Detect which cell encompasses the target text, then output its (x, y) center coordinate. 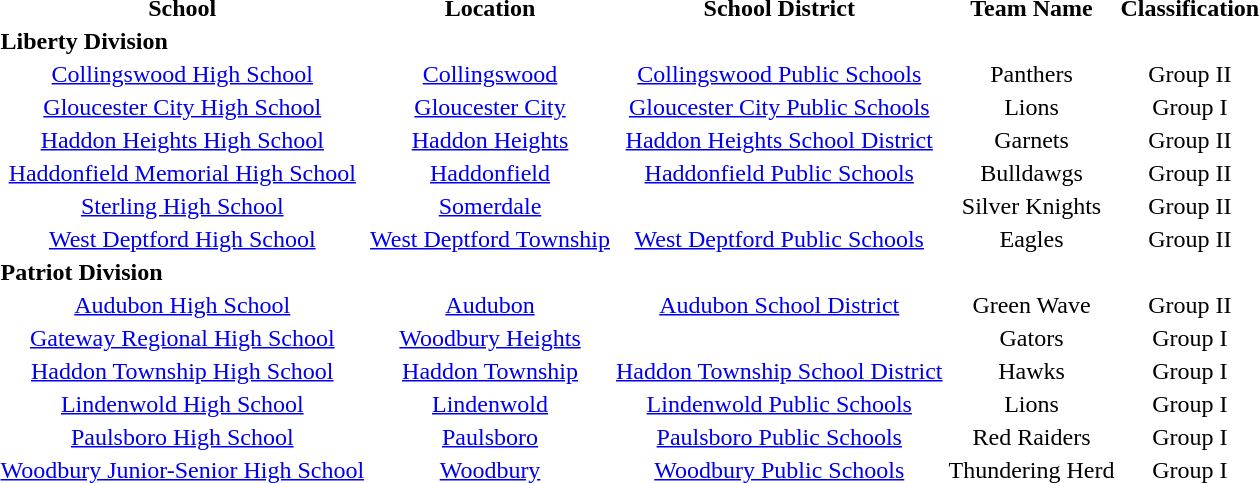
Haddon Township School District (779, 371)
Collingswood (490, 74)
Gators (1032, 338)
Somerdale (490, 206)
Gloucester City Public Schools (779, 107)
Panthers (1032, 74)
Lindenwold Public Schools (779, 404)
Haddon Heights (490, 140)
Red Raiders (1032, 437)
Audubon (490, 305)
Haddon Heights School District (779, 140)
Eagles (1032, 239)
West Deptford Public Schools (779, 239)
Woodbury Heights (490, 338)
Lindenwold (490, 404)
Haddonfield Public Schools (779, 173)
Garnets (1032, 140)
Silver Knights (1032, 206)
Haddon Township (490, 371)
Bulldawgs (1032, 173)
Gloucester City (490, 107)
Audubon School District (779, 305)
West Deptford Township (490, 239)
Green Wave (1032, 305)
Collingswood Public Schools (779, 74)
Hawks (1032, 371)
Paulsboro Public Schools (779, 437)
Paulsboro (490, 437)
Haddonfield (490, 173)
